Determine the [X, Y] coordinate at the center of the cell enclosing the given text.  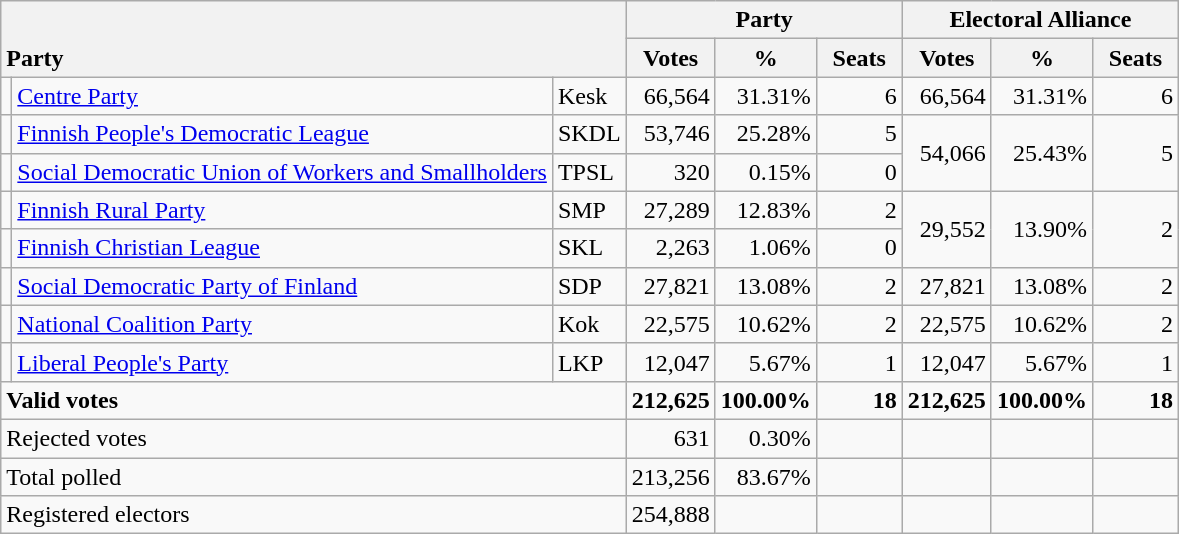
Centre Party [282, 96]
254,888 [670, 515]
Liberal People's Party [282, 362]
320 [670, 172]
Social Democratic Union of Workers and Smallholders [282, 172]
25.28% [766, 134]
Registered electors [314, 515]
Total polled [314, 477]
Rejected votes [314, 438]
LKP [589, 362]
SMP [589, 210]
53,746 [670, 134]
Finnish People's Democratic League [282, 134]
29,552 [946, 229]
SDP [589, 286]
2,263 [670, 248]
Social Democratic Party of Finland [282, 286]
631 [670, 438]
Kok [589, 324]
213,256 [670, 477]
12.83% [766, 210]
83.67% [766, 477]
Electoral Alliance [1040, 20]
0.15% [766, 172]
SKL [589, 248]
0.30% [766, 438]
Finnish Rural Party [282, 210]
National Coalition Party [282, 324]
54,066 [946, 153]
27,289 [670, 210]
1.06% [766, 248]
25.43% [1042, 153]
Valid votes [314, 400]
Finnish Christian League [282, 248]
Kesk [589, 96]
TPSL [589, 172]
SKDL [589, 134]
13.90% [1042, 229]
